Pinpoint the cell where the given text exists, returning its [X, Y] midpoint coordinate. 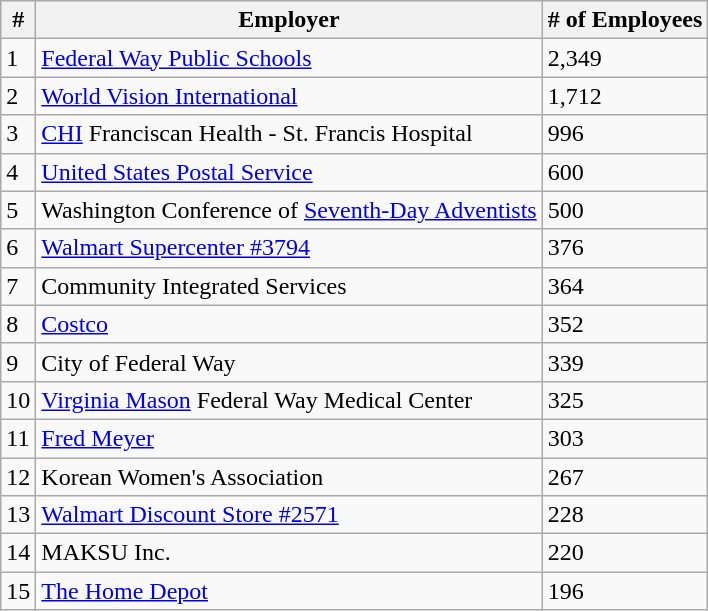
Costco [289, 324]
339 [625, 362]
3 [18, 134]
220 [625, 553]
# [18, 20]
United States Postal Service [289, 172]
City of Federal Way [289, 362]
5 [18, 210]
10 [18, 400]
2 [18, 96]
325 [625, 400]
MAKSU Inc. [289, 553]
Employer [289, 20]
7 [18, 286]
9 [18, 362]
15 [18, 591]
11 [18, 438]
13 [18, 515]
Korean Women's Association [289, 477]
14 [18, 553]
Federal Way Public Schools [289, 58]
Walmart Discount Store #2571 [289, 515]
500 [625, 210]
Fred Meyer [289, 438]
196 [625, 591]
352 [625, 324]
376 [625, 248]
600 [625, 172]
1 [18, 58]
996 [625, 134]
6 [18, 248]
4 [18, 172]
303 [625, 438]
The Home Depot [289, 591]
Washington Conference of Seventh-Day Adventists [289, 210]
2,349 [625, 58]
Virginia Mason Federal Way Medical Center [289, 400]
World Vision International [289, 96]
1,712 [625, 96]
8 [18, 324]
12 [18, 477]
267 [625, 477]
CHI Franciscan Health - St. Francis Hospital [289, 134]
228 [625, 515]
Community Integrated Services [289, 286]
364 [625, 286]
Walmart Supercenter #3794 [289, 248]
# of Employees [625, 20]
